Find where the given text appears and provide that cell's center as (X, Y) coordinate. 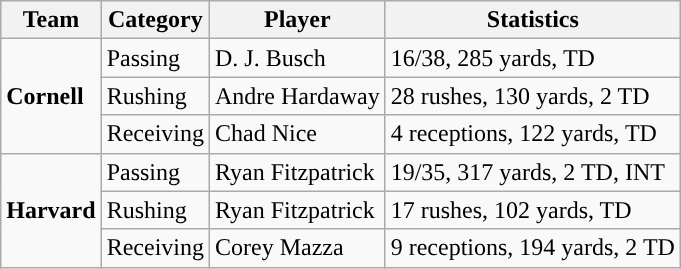
Harvard (51, 210)
Cornell (51, 96)
Team (51, 20)
D. J. Busch (298, 58)
Andre Hardaway (298, 96)
19/35, 317 yards, 2 TD, INT (532, 172)
4 receptions, 122 yards, TD (532, 134)
9 receptions, 194 yards, 2 TD (532, 248)
Player (298, 20)
Statistics (532, 20)
Category (155, 20)
Corey Mazza (298, 248)
16/38, 285 yards, TD (532, 58)
Chad Nice (298, 134)
17 rushes, 102 yards, TD (532, 210)
28 rushes, 130 yards, 2 TD (532, 96)
